Return the [X, Y] coordinate for the center point of the cell that contains the specified text.  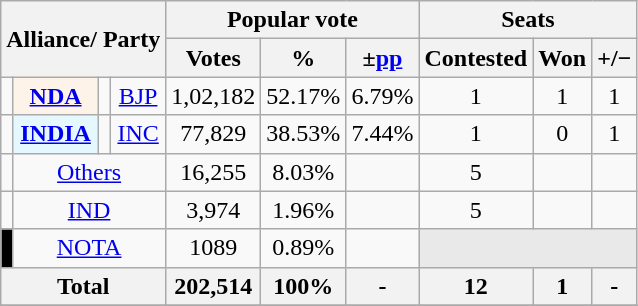
202,514 [214, 286]
NOTA [88, 248]
INC [138, 134]
1,02,182 [214, 96]
Won [562, 58]
Popular vote [292, 20]
1089 [214, 248]
100% [304, 286]
Contested [476, 58]
Seats [528, 20]
BJP [138, 96]
8.03% [304, 172]
±pp [382, 58]
0.89% [304, 248]
6.79% [382, 96]
52.17% [304, 96]
77,829 [214, 134]
NDA [55, 96]
IND [88, 210]
Alliance/ Party [84, 39]
3,974 [214, 210]
7.44% [382, 134]
+/− [614, 58]
INDIA [55, 134]
1.96% [304, 210]
38.53% [304, 134]
16,255 [214, 172]
Total [84, 286]
Others [88, 172]
12 [476, 286]
Votes [214, 58]
0 [562, 134]
% [304, 58]
